For the text-containing cell, return its midpoint in [x, y] coordinate format. 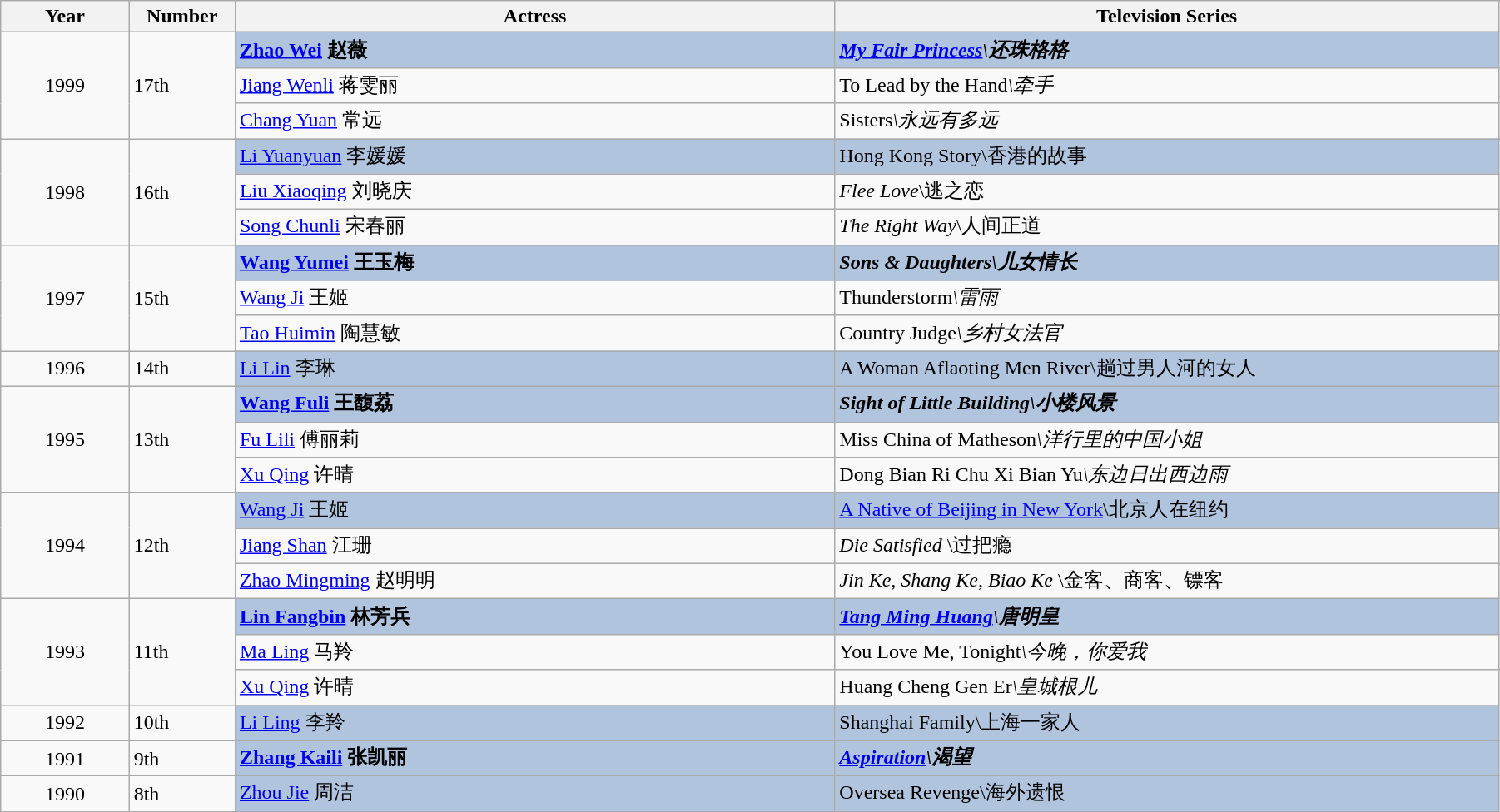
Wang Yumei 王玉梅 [534, 263]
8th [181, 794]
15th [181, 298]
Zhao Mingming 赵明明 [534, 581]
My Fair Princess\还珠格格 [1167, 50]
Number [181, 17]
Dong Bian Ri Chu Xi Bian Yu\东边日出西边雨 [1167, 476]
16th [181, 191]
A Native of Beijing in New York\北京人在纽约 [1167, 511]
Sisters\永远有多远 [1167, 121]
1995 [65, 439]
Sight of Little Building\小楼风景 [1167, 404]
The Right Way\人间正道 [1167, 228]
Actress [534, 17]
9th [181, 759]
Thunderstorm\雷雨 [1167, 298]
Shanghai Family\上海一家人 [1167, 724]
Flee Love\逃之恋 [1167, 191]
Wang Fuli 王馥荔 [534, 404]
1999 [65, 86]
1998 [65, 191]
Liu Xiaoqing 刘晓庆 [534, 191]
Zhou Jie 周洁 [534, 794]
Country Judge\乡村女法官 [1167, 333]
1991 [65, 759]
Ma Ling 马羚 [534, 652]
1994 [65, 546]
12th [181, 546]
1990 [65, 794]
Lin Fangbin 林芳兵 [534, 617]
17th [181, 86]
To Lead by the Hand\牵手 [1167, 85]
1993 [65, 652]
Li Lin 李琳 [534, 369]
Sons & Daughters\儿女情长 [1167, 263]
Television Series [1167, 17]
1992 [65, 724]
Jiang Shan 江珊 [534, 546]
Li Ling 李羚 [534, 724]
Year [65, 17]
1996 [65, 369]
Zhao Wei 赵薇 [534, 50]
Chang Yuan 常远 [534, 121]
Huang Cheng Gen Er\皇城根儿 [1167, 687]
10th [181, 724]
Tao Huimin 陶慧敏 [534, 333]
Die Satisfied \过把瘾 [1167, 546]
13th [181, 439]
1997 [65, 298]
11th [181, 652]
Li Yuanyuan 李媛媛 [534, 156]
You Love Me, Tonight\今晚，你爱我 [1167, 652]
Fu Lili 傅丽莉 [534, 439]
Zhang Kaili 张凯丽 [534, 759]
A Woman Aflaoting Men River\趟过男人河的女人 [1167, 369]
Aspiration\渴望 [1167, 759]
Miss China of Matheson\洋行里的中国小姐 [1167, 439]
Jin Ke, Shang Ke, Biao Ke \金客、商客、镖客 [1167, 581]
Jiang Wenli 蒋雯丽 [534, 85]
Song Chunli 宋春丽 [534, 228]
14th [181, 369]
Tang Ming Huang\唐明皇 [1167, 617]
Hong Kong Story\香港的故事 [1167, 156]
Oversea Revenge\海外遗恨 [1167, 794]
